Pinpoint the cell where the given text exists, returning its (x, y) midpoint coordinate. 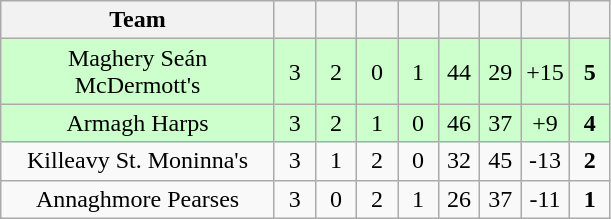
Team (138, 20)
46 (460, 123)
Annaghmore Pearses (138, 199)
Maghery Seán McDermott's (138, 72)
-13 (546, 161)
+9 (546, 123)
5 (590, 72)
44 (460, 72)
Killeavy St. Moninna's (138, 161)
-11 (546, 199)
32 (460, 161)
4 (590, 123)
Armagh Harps (138, 123)
29 (500, 72)
+15 (546, 72)
45 (500, 161)
26 (460, 199)
